From the cell containing the given text, extract its center point as (X, Y) coordinate. 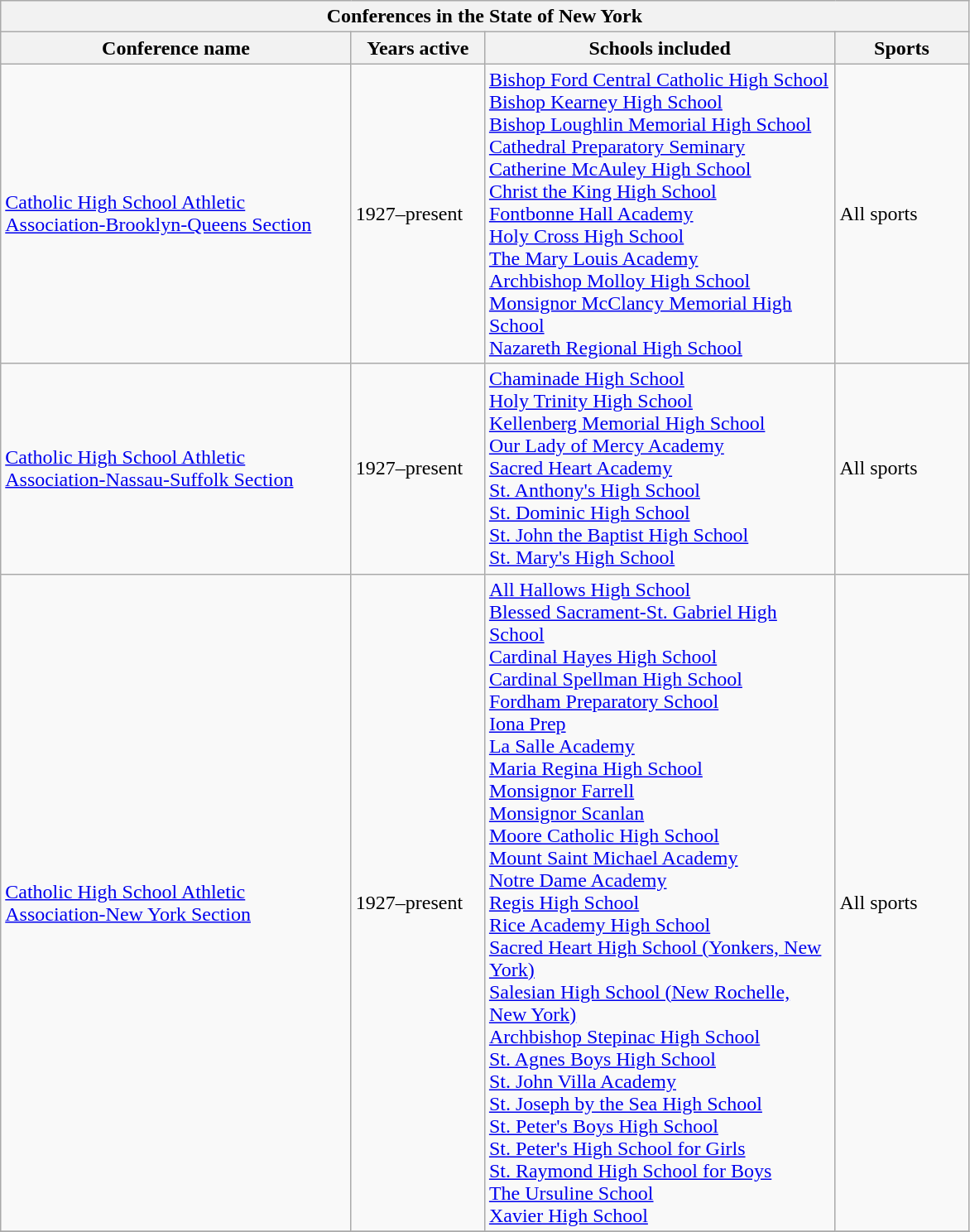
Conferences in the State of New York (485, 17)
Catholic High School Athletic Association-New York Section (176, 902)
Sports (902, 48)
Conference name (176, 48)
Catholic High School Athletic Association-Brooklyn-Queens Section (176, 214)
Catholic High School Athletic Association-Nassau-Suffolk Section (176, 469)
Schools included (660, 48)
Years active (417, 48)
